Determine the (X, Y) coordinate at the center of the cell enclosing the given text.  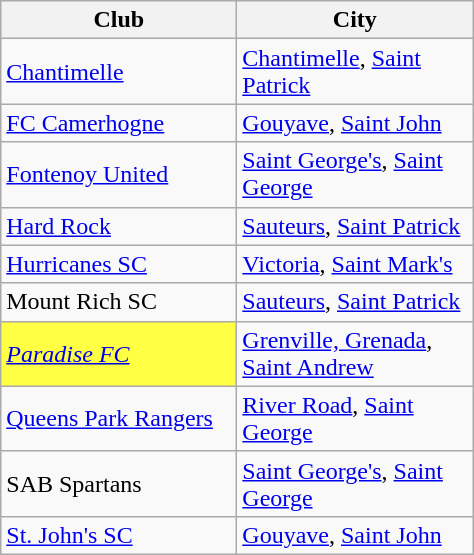
Hurricanes SC (119, 264)
Hard Rock (119, 226)
Victoria, Saint Mark's (355, 264)
FC Camerhogne (119, 123)
Chantimelle, Saint Patrick (355, 72)
Grenville, Grenada, Saint Andrew (355, 354)
Chantimelle (119, 72)
Fontenoy United (119, 174)
SAB Spartans (119, 484)
Mount Rich SC (119, 302)
River Road, Saint George (355, 418)
St. John's SC (119, 535)
Club (119, 20)
Queens Park Rangers (119, 418)
Paradise FC (119, 354)
City (355, 20)
